Scan for the cell matching the given text and deliver its (X, Y) coordinate at center. 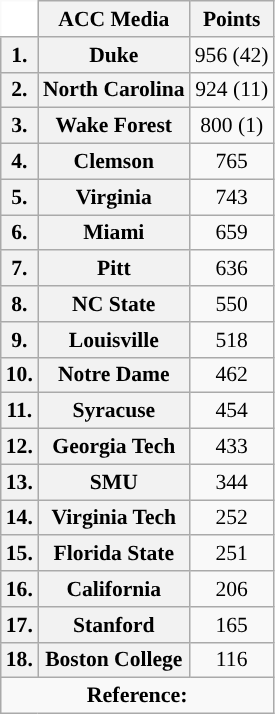
SMU (114, 482)
Syracuse (114, 411)
518 (232, 340)
18. (20, 660)
550 (232, 304)
Clemson (114, 162)
14. (20, 518)
Boston College (114, 660)
9. (20, 340)
956 (42) (232, 55)
Points (232, 19)
Florida State (114, 554)
206 (232, 589)
743 (232, 197)
17. (20, 625)
252 (232, 518)
10. (20, 375)
636 (232, 269)
5. (20, 197)
North Carolina (114, 90)
800 (1) (232, 126)
344 (232, 482)
659 (232, 233)
7. (20, 269)
165 (232, 625)
Louisville (114, 340)
12. (20, 447)
765 (232, 162)
433 (232, 447)
Miami (114, 233)
13. (20, 482)
8. (20, 304)
Georgia Tech (114, 447)
Wake Forest (114, 126)
11. (20, 411)
California (114, 589)
16. (20, 589)
Reference: (138, 696)
1. (20, 55)
Virginia (114, 197)
116 (232, 660)
15. (20, 554)
454 (232, 411)
Notre Dame (114, 375)
ACC Media (114, 19)
Stanford (114, 625)
Virginia Tech (114, 518)
462 (232, 375)
3. (20, 126)
2. (20, 90)
NC State (114, 304)
Duke (114, 55)
251 (232, 554)
924 (11) (232, 90)
Pitt (114, 269)
4. (20, 162)
6. (20, 233)
